Search for the cell housing the specified text and yield its (X, Y) center coordinate. 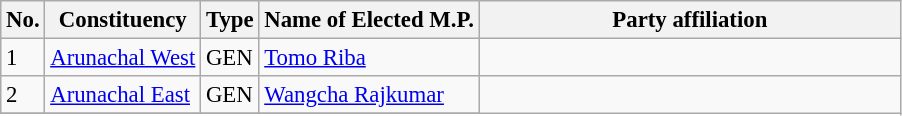
Arunachal West (123, 58)
Arunachal East (123, 95)
Constituency (123, 20)
Type (230, 20)
1 (23, 58)
2 (23, 95)
Tomo Riba (369, 58)
Wangcha Rajkumar (369, 95)
Party affiliation (690, 20)
No. (23, 20)
Name of Elected M.P. (369, 20)
